For the text-containing cell, return its midpoint in (X, Y) coordinate format. 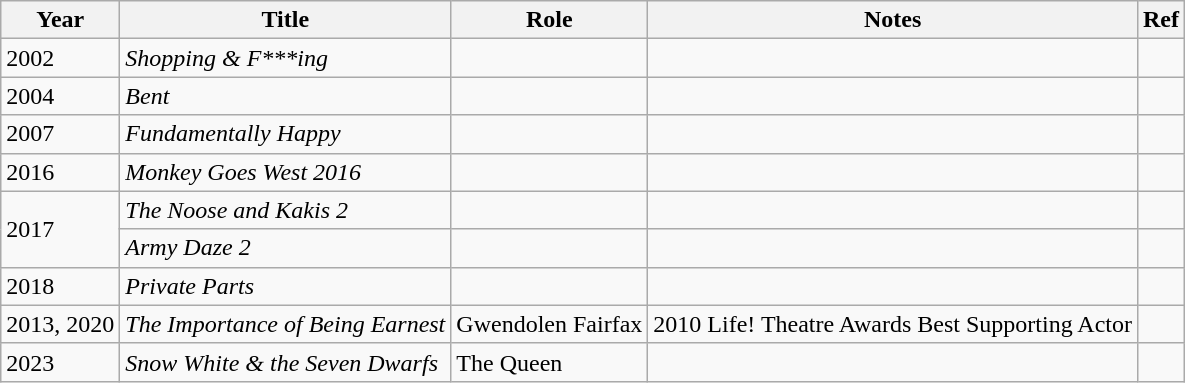
Ref (1160, 20)
The Noose and Kakis 2 (286, 210)
2017 (60, 229)
Title (286, 20)
Bent (286, 96)
2018 (60, 286)
Fundamentally Happy (286, 134)
Gwendolen Fairfax (550, 324)
2016 (60, 172)
Shopping & F***ing (286, 58)
2002 (60, 58)
Monkey Goes West 2016 (286, 172)
2004 (60, 96)
The Queen (550, 362)
Snow White & the Seven Dwarfs (286, 362)
Notes (893, 20)
2023 (60, 362)
2007 (60, 134)
2013, 2020 (60, 324)
2010 Life! Theatre Awards Best Supporting Actor (893, 324)
Role (550, 20)
Year (60, 20)
Army Daze 2 (286, 248)
Private Parts (286, 286)
The Importance of Being Earnest (286, 324)
